Extract the (x, y) coordinate from the center of the cell holding the provided text.  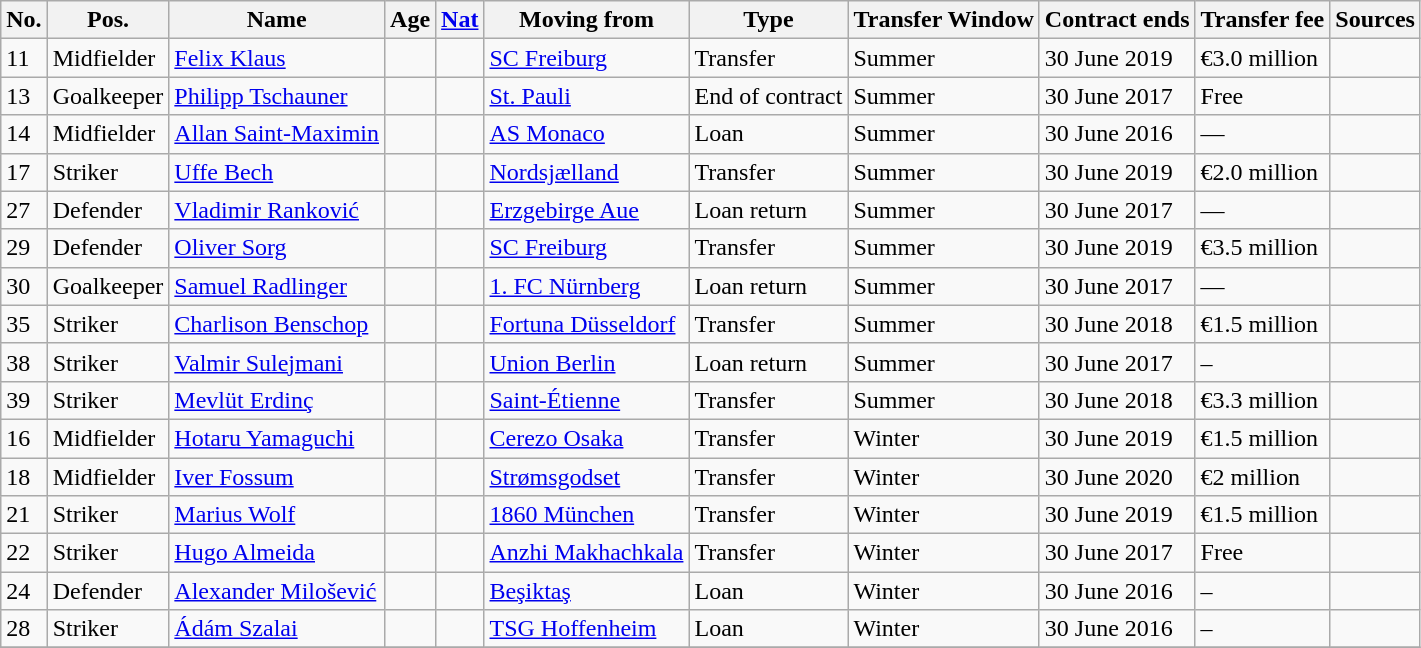
Union Berlin (586, 362)
24 (24, 591)
Oliver Sorg (277, 248)
29 (24, 248)
Name (277, 20)
Transfer Window (944, 20)
Uffe Bech (277, 172)
€3.5 million (1262, 248)
1. FC Nürnberg (586, 286)
Contract ends (1117, 20)
38 (24, 362)
30 June 2020 (1117, 477)
Cerezo Osaka (586, 438)
Sources (1376, 20)
Nat (460, 20)
Philipp Tschauner (277, 96)
Age (410, 20)
17 (24, 172)
28 (24, 629)
€2 million (1262, 477)
€3.0 million (1262, 58)
35 (24, 324)
Charlison Benschop (277, 324)
Alexander Milošević (277, 591)
14 (24, 134)
11 (24, 58)
No. (24, 20)
18 (24, 477)
39 (24, 400)
21 (24, 515)
Ádám Szalai (277, 629)
13 (24, 96)
Strømsgodset (586, 477)
TSG Hoffenheim (586, 629)
€3.3 million (1262, 400)
End of contract (768, 96)
Nordsjælland (586, 172)
Vladimir Ranković (277, 210)
Hugo Almeida (277, 553)
St. Pauli (586, 96)
Anzhi Makhachkala (586, 553)
Marius Wolf (277, 515)
Beşiktaş (586, 591)
Saint-Étienne (586, 400)
€2.0 million (1262, 172)
16 (24, 438)
Iver Fossum (277, 477)
Valmir Sulejmani (277, 362)
AS Monaco (586, 134)
Allan Saint-Maximin (277, 134)
Felix Klaus (277, 58)
Pos. (108, 20)
27 (24, 210)
Erzgebirge Aue (586, 210)
1860 München (586, 515)
Hotaru Yamaguchi (277, 438)
Type (768, 20)
Transfer fee (1262, 20)
30 (24, 286)
Samuel Radlinger (277, 286)
Mevlüt Erdinç (277, 400)
Fortuna Düsseldorf (586, 324)
Moving from (586, 20)
22 (24, 553)
